Determine the [x, y] coordinate at the center of the cell enclosing the given text.  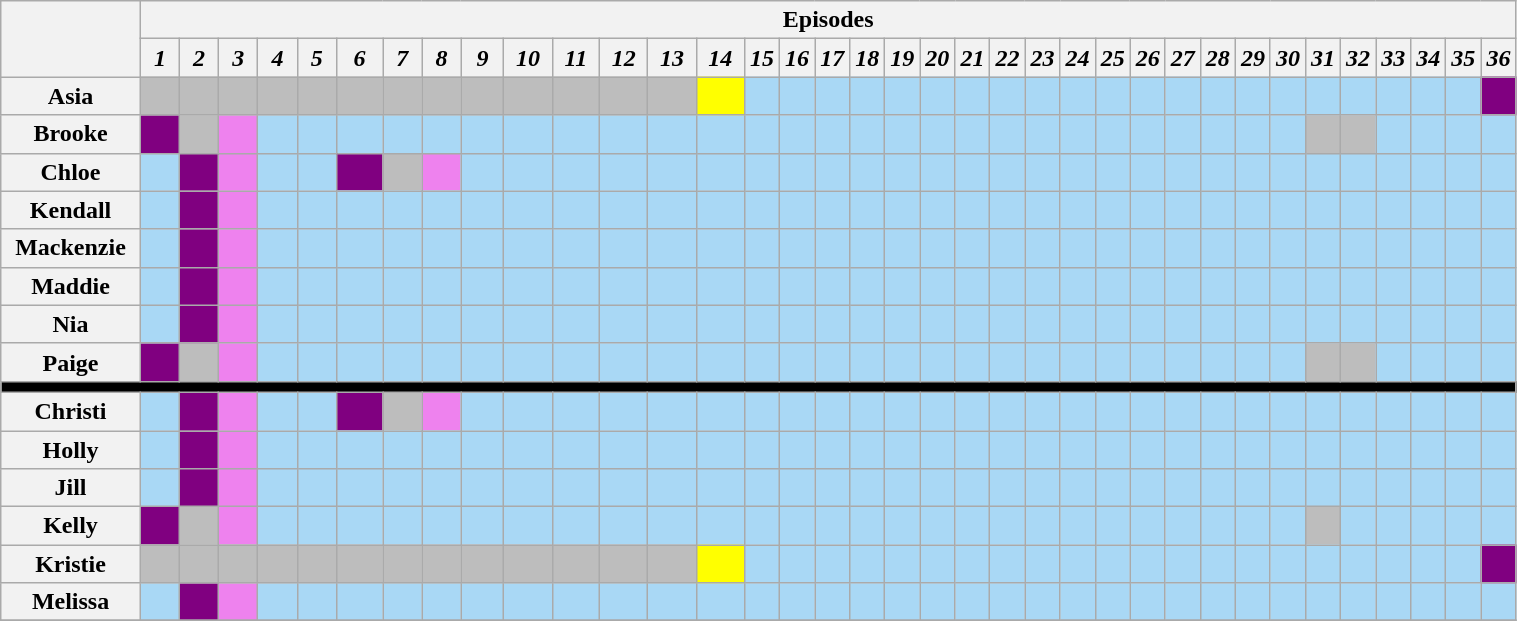
30 [1288, 58]
Brooke [71, 134]
10 [528, 58]
26 [1148, 58]
7 [402, 58]
11 [576, 58]
5 [316, 58]
34 [1428, 58]
Nia [71, 324]
16 [798, 58]
28 [1218, 58]
17 [832, 58]
24 [1078, 58]
25 [1112, 58]
22 [1008, 58]
Melissa [71, 602]
4 [278, 58]
Episodes [828, 20]
20 [938, 58]
Chloe [71, 172]
14 [720, 58]
1 [160, 58]
Kendall [71, 210]
9 [482, 58]
8 [442, 58]
15 [762, 58]
12 [623, 58]
Maddie [71, 286]
Paige [71, 362]
36 [1498, 58]
31 [1322, 58]
13 [672, 58]
Christi [71, 411]
19 [902, 58]
27 [1182, 58]
Asia [71, 96]
29 [1252, 58]
Holly [71, 449]
23 [1042, 58]
35 [1464, 58]
33 [1394, 58]
6 [359, 58]
Jill [71, 488]
Kelly [71, 526]
18 [868, 58]
2 [200, 58]
Mackenzie [71, 248]
Kristie [71, 564]
3 [238, 58]
32 [1358, 58]
21 [972, 58]
